Extract the [X, Y] coordinate from the center of the cell holding the provided text.  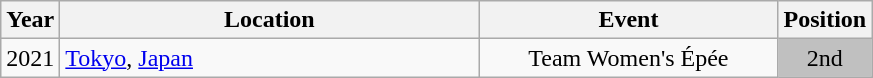
Event [628, 20]
Team Women's Épée [628, 58]
Tokyo, Japan [270, 58]
Year [30, 20]
Location [270, 20]
2021 [30, 58]
Position [825, 20]
2nd [825, 58]
